Output the (x, y) coordinate of the center of the cell containing the given text.  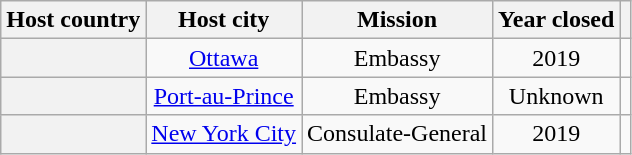
Unknown (556, 96)
Port-au-Prince (224, 96)
Host city (224, 20)
Host country (74, 20)
Ottawa (224, 58)
New York City (224, 134)
Year closed (556, 20)
Mission (398, 20)
Consulate-General (398, 134)
